Search for the cell housing the specified text and yield its (X, Y) center coordinate. 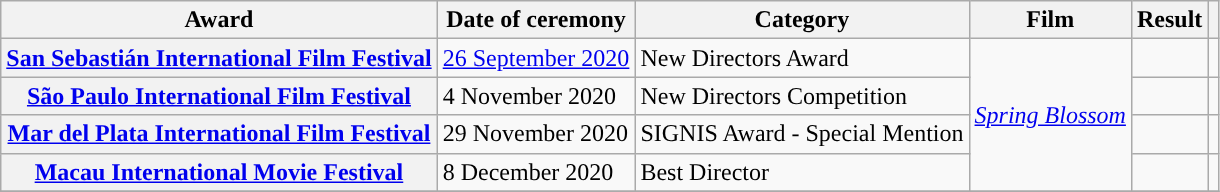
São Paulo International Film Festival (219, 96)
New Directors Award (802, 58)
Result (1169, 20)
SIGNIS Award - Special Mention (802, 134)
San Sebastián International Film Festival (219, 58)
Award (219, 20)
29 November 2020 (536, 134)
New Directors Competition (802, 96)
Best Director (802, 172)
Mar del Plata International Film Festival (219, 134)
Spring Blossom (1050, 115)
26 September 2020 (536, 58)
Category (802, 20)
Date of ceremony (536, 20)
4 November 2020 (536, 96)
Macau International Movie Festival (219, 172)
Film (1050, 20)
8 December 2020 (536, 172)
